Pinpoint the cell where the given text exists, returning its (X, Y) midpoint coordinate. 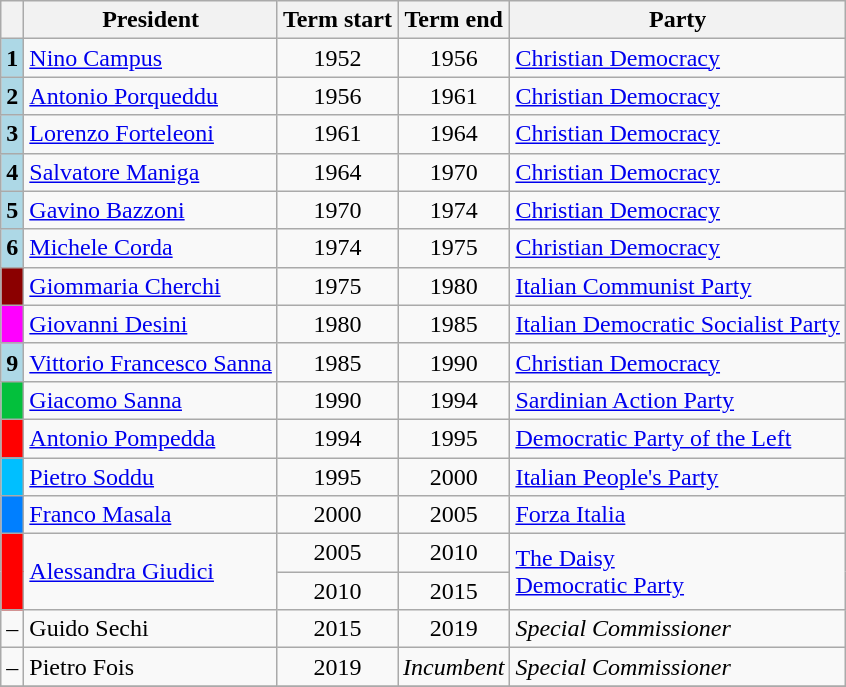
Term start (337, 20)
Giommaria Cherchi (151, 286)
Lorenzo Forteleoni (151, 134)
Nino Campus (151, 58)
Michele Corda (151, 248)
Vittorio Francesco Sanna (151, 362)
3 (12, 134)
6 (12, 248)
Gavino Bazzoni (151, 210)
Sardinian Action Party (678, 400)
Pietro Fois (151, 667)
Party (678, 20)
Guido Sechi (151, 629)
Term end (454, 20)
1952 (337, 58)
5 (12, 210)
4 (12, 172)
Giovanni Desini (151, 324)
Forza Italia (678, 515)
Alessandra Giudici (151, 572)
Italian Democratic Socialist Party (678, 324)
Incumbent (454, 667)
Antonio Porqueddu (151, 96)
1 (12, 58)
Italian People's Party (678, 477)
Franco Masala (151, 515)
The DaisyDemocratic Party (678, 572)
2 (12, 96)
Salvatore Maniga (151, 172)
Democratic Party of the Left (678, 438)
9 (12, 362)
Antonio Pompedda (151, 438)
Italian Communist Party (678, 286)
President (151, 20)
Pietro Soddu (151, 477)
Giacomo Sanna (151, 400)
